Provide the (X, Y) coordinate of the cell's center where the given text is located.  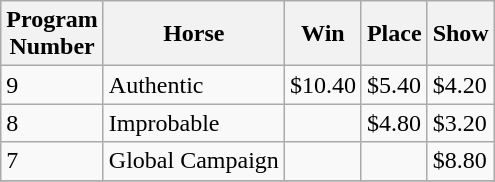
Place (394, 34)
7 (52, 161)
$10.40 (322, 85)
ProgramNumber (52, 34)
Authentic (194, 85)
Horse (194, 34)
$3.20 (460, 123)
$4.80 (394, 123)
Improbable (194, 123)
$4.20 (460, 85)
Show (460, 34)
8 (52, 123)
Global Campaign (194, 161)
$5.40 (394, 85)
Win (322, 34)
$8.80 (460, 161)
9 (52, 85)
